Scan for the cell matching the given text and deliver its (X, Y) coordinate at center. 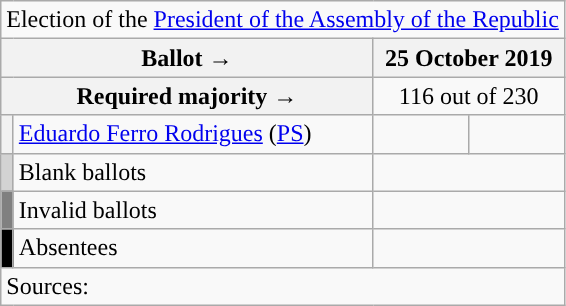
Absentees (193, 248)
Sources: (283, 286)
116 out of 230 (468, 96)
Required majority → (187, 96)
Eduardo Ferro Rodrigues (PS) (193, 134)
Ballot → (187, 58)
25 October 2019 (468, 58)
Invalid ballots (193, 210)
Election of the President of the Assembly of the Republic (283, 20)
Blank ballots (193, 172)
